Return [x, y] of the center of cell containing provided text 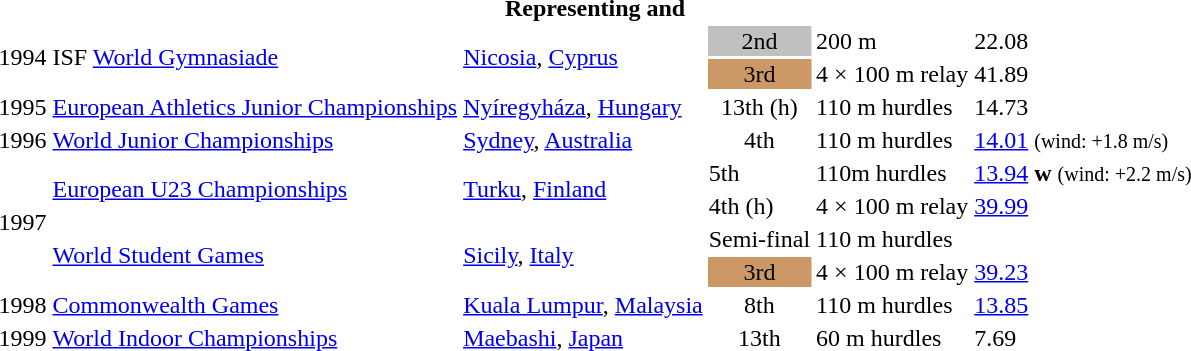
Sicily, Italy [584, 256]
Commonwealth Games [255, 305]
Nyíregyháza, Hungary [584, 107]
4th [759, 140]
Turku, Finland [584, 190]
World Junior Championships [255, 140]
13th (h) [759, 107]
World Student Games [255, 256]
Kuala Lumpur, Malaysia [584, 305]
Nicosia, Cyprus [584, 58]
110m hurdles [892, 173]
European Athletics Junior Championships [255, 107]
ISF World Gymnasiade [255, 58]
Semi-final [759, 239]
8th [759, 305]
European U23 Championships [255, 190]
2nd [759, 41]
4th (h) [759, 206]
Sydney, Australia [584, 140]
5th [759, 173]
200 m [892, 41]
